Search for the cell housing the specified text and yield its [X, Y] center coordinate. 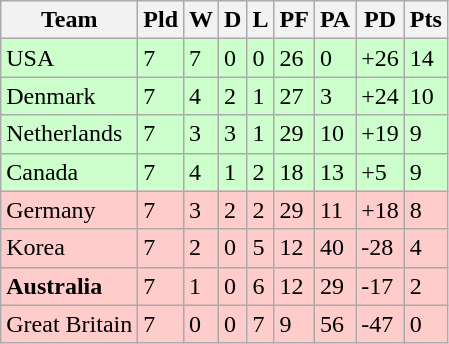
27 [294, 96]
Great Britain [70, 324]
14 [426, 58]
5 [260, 248]
-17 [380, 286]
Team [70, 20]
8 [426, 210]
+18 [380, 210]
40 [334, 248]
+24 [380, 96]
18 [294, 172]
+5 [380, 172]
Netherlands [70, 134]
Korea [70, 248]
PF [294, 20]
-47 [380, 324]
Australia [70, 286]
USA [70, 58]
Germany [70, 210]
+26 [380, 58]
Pts [426, 20]
L [260, 20]
+19 [380, 134]
56 [334, 324]
6 [260, 286]
11 [334, 210]
D [233, 20]
Pld [161, 20]
26 [294, 58]
PD [380, 20]
-28 [380, 248]
W [202, 20]
Denmark [70, 96]
PA [334, 20]
13 [334, 172]
Canada [70, 172]
